Identify which cell holds the provided text, then report its [X, Y] central coordinate. 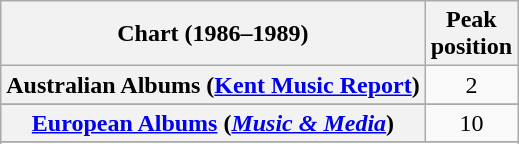
European Albums (Music & Media) [213, 123]
Peakposition [471, 34]
Chart (1986–1989) [213, 34]
Australian Albums (Kent Music Report) [213, 85]
2 [471, 85]
10 [471, 123]
